Detect which cell encompasses the target text, then output its (x, y) center coordinate. 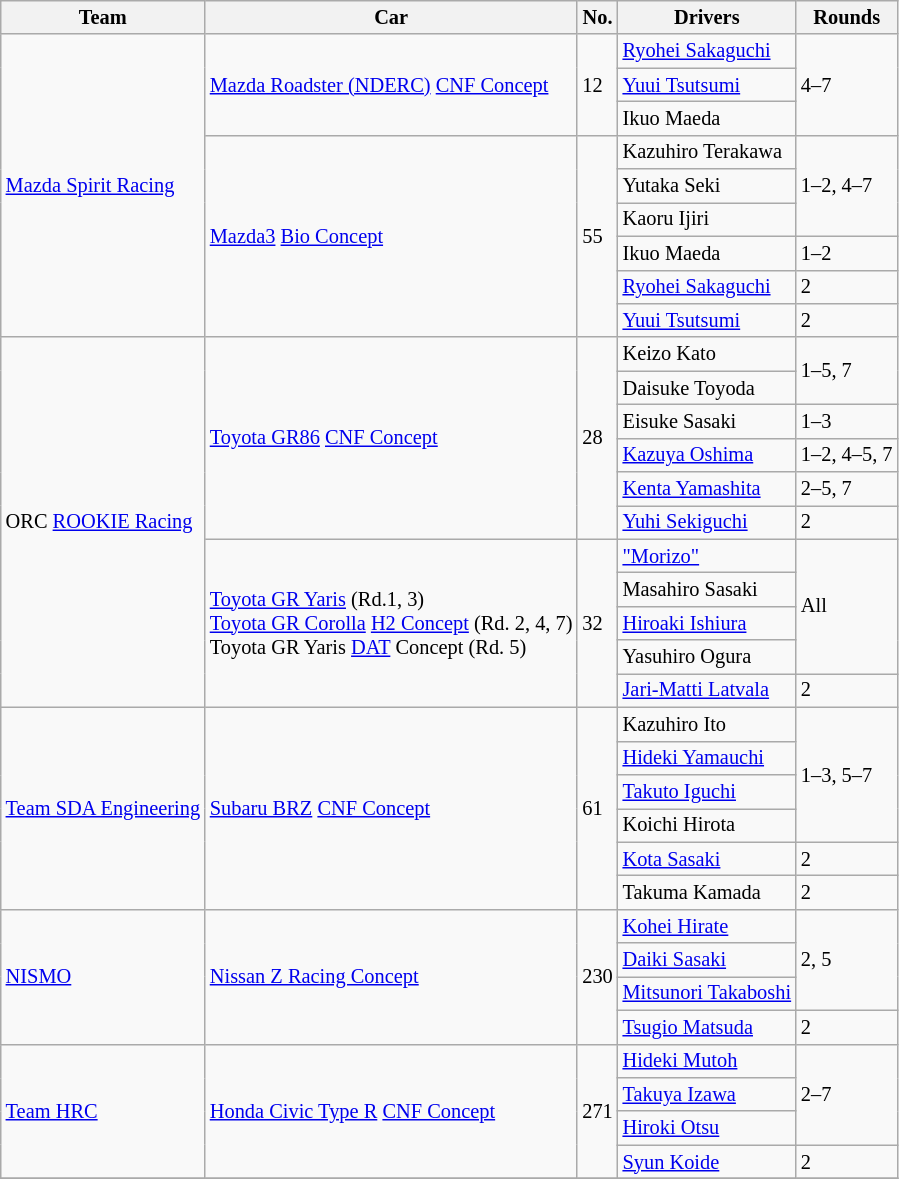
Eisuke Sasaki (707, 421)
271 (597, 1112)
Kota Sasaki (707, 859)
Takuma Kamada (707, 892)
55 (597, 236)
28 (597, 438)
Rounds (846, 17)
Team (103, 17)
Yutaka Seki (707, 186)
Kazuya Oshima (707, 455)
1–3, 5–7 (846, 774)
Honda Civic Type R CNF Concept (391, 1112)
Koichi Hirota (707, 825)
1–2, 4–7 (846, 186)
No. (597, 17)
Tsugio Matsuda (707, 1027)
Yasuhiro Ogura (707, 657)
2–5, 7 (846, 489)
Subaru BRZ CNF Concept (391, 808)
1–2 (846, 253)
4–7 (846, 84)
2, 5 (846, 960)
Hideki Mutoh (707, 1061)
32 (597, 623)
Toyota GR86 CNF Concept (391, 438)
1–3 (846, 421)
Jari-Matti Latvala (707, 690)
Daisuke Toyoda (707, 388)
Mazda Spirit Racing (103, 186)
Hiroki Otsu (707, 1128)
Kaoru Ijiri (707, 219)
61 (597, 808)
Hiroaki Ishiura (707, 623)
Kohei Hirate (707, 926)
2–7 (846, 1094)
Masahiro Sasaki (707, 589)
Kazuhiro Terakawa (707, 152)
Keizo Kato (707, 354)
Kenta Yamashita (707, 489)
12 (597, 84)
"Morizo" (707, 556)
Mitsunori Takaboshi (707, 993)
Hideki Yamauchi (707, 758)
Syun Koide (707, 1162)
Kazuhiro Ito (707, 724)
Nissan Z Racing Concept (391, 976)
Toyota GR Yaris (Rd.1, 3)Toyota GR Corolla H2 Concept (Rd. 2, 4, 7)Toyota GR Yaris DAT Concept (Rd. 5) (391, 623)
230 (597, 976)
1–2, 4–5, 7 (846, 455)
Car (391, 17)
Drivers (707, 17)
Team HRC (103, 1112)
Takuto Iguchi (707, 791)
Mazda3 Bio Concept (391, 236)
Team SDA Engineering (103, 808)
Mazda Roadster (NDERC) CNF Concept (391, 84)
All (846, 606)
NISMO (103, 976)
Daiki Sasaki (707, 960)
ORC ROOKIE Racing (103, 522)
Yuhi Sekiguchi (707, 522)
1–5, 7 (846, 370)
Takuya Izawa (707, 1094)
